Output the (x, y) coordinate of the center of the cell containing the given text.  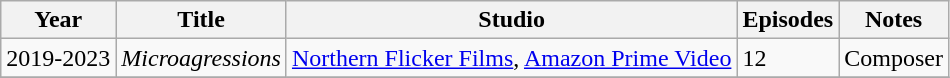
Title (202, 20)
Composer (894, 58)
2019-2023 (58, 58)
Episodes (788, 20)
Microagressions (202, 58)
Studio (511, 20)
Northern Flicker Films, Amazon Prime Video (511, 58)
Year (58, 20)
Notes (894, 20)
12 (788, 58)
